Return the (x, y) coordinate for the center point of the cell that contains the specified text.  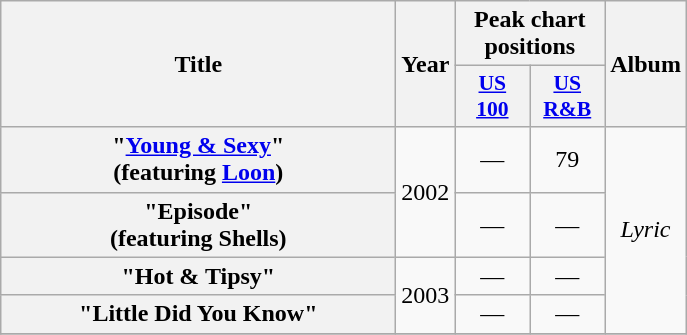
Peak chart positions (530, 34)
"Young & Sexy"(featuring Loon) (198, 160)
Album (646, 64)
Title (198, 64)
"Episode"(featuring Shells) (198, 224)
Lyric (646, 230)
2002 (426, 192)
79 (568, 160)
Year (426, 64)
US R&B (568, 96)
US 100 (492, 96)
"Hot & Tipsy" (198, 276)
"Little Did You Know" (198, 314)
2003 (426, 295)
